Identify which cell holds the provided text, then report its (X, Y) central coordinate. 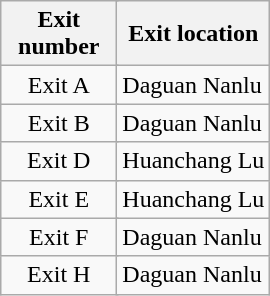
Exit number (59, 34)
Exit F (59, 237)
Exit E (59, 199)
Exit H (59, 275)
Exit A (59, 85)
Exit D (59, 161)
Exit location (194, 34)
Exit B (59, 123)
